Capture the cell that displays the provided text and extract its (X, Y) central coordinate. 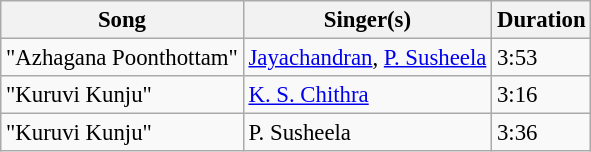
3:36 (542, 133)
3:53 (542, 58)
"Azhagana Poonthottam" (122, 58)
Singer(s) (367, 20)
Song (122, 20)
3:16 (542, 95)
Duration (542, 20)
Jayachandran, P. Susheela (367, 58)
P. Susheela (367, 133)
K. S. Chithra (367, 95)
